Scan for the cell matching the given text and deliver its (x, y) coordinate at center. 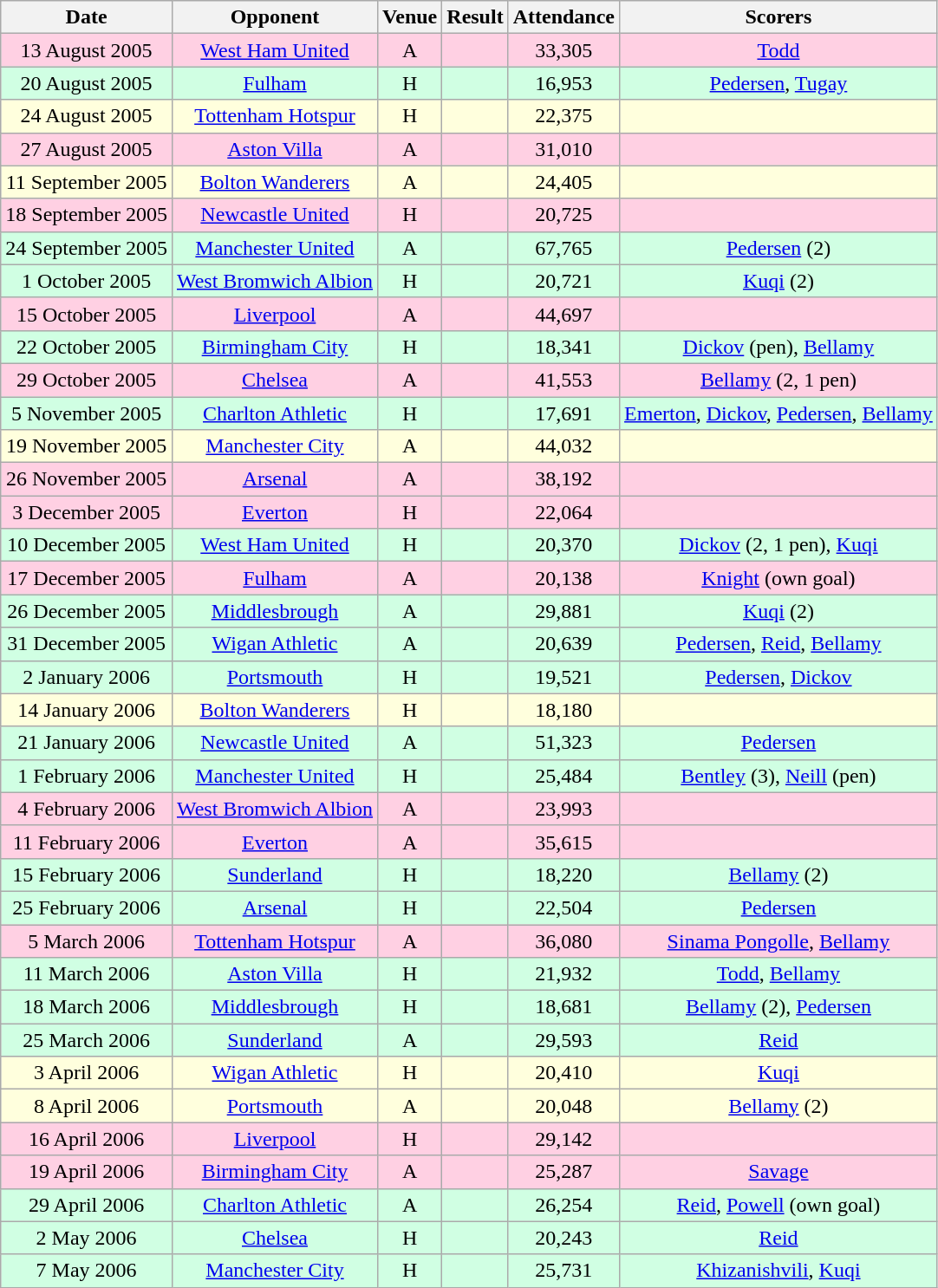
36,080 (563, 940)
20,721 (563, 281)
20,639 (563, 644)
22 October 2005 (87, 347)
Pedersen, Dickov (778, 677)
11 September 2005 (87, 182)
Kuqi (778, 1073)
Attendance (563, 17)
44,697 (563, 314)
21 January 2006 (87, 743)
Knight (own goal) (778, 578)
29 April 2006 (87, 1205)
Bellamy (2, 1 pen) (778, 380)
31,010 (563, 149)
17 December 2005 (87, 578)
25,484 (563, 776)
41,553 (563, 380)
Pedersen (2) (778, 248)
16 April 2006 (87, 1139)
26 December 2005 (87, 611)
5 March 2006 (87, 940)
22,504 (563, 907)
25 February 2006 (87, 907)
15 February 2006 (87, 875)
18,180 (563, 710)
14 January 2006 (87, 710)
67,765 (563, 248)
44,032 (563, 446)
4 February 2006 (87, 809)
27 August 2005 (87, 149)
Opponent (274, 17)
Todd (778, 50)
Pedersen, Reid, Bellamy (778, 644)
20,725 (563, 215)
22,064 (563, 512)
16,953 (563, 83)
18,341 (563, 347)
19,521 (563, 677)
10 December 2005 (87, 545)
24,405 (563, 182)
8 April 2006 (87, 1106)
Date (87, 17)
17,691 (563, 413)
15 October 2005 (87, 314)
Savage (778, 1172)
13 August 2005 (87, 50)
24 August 2005 (87, 116)
Venue (410, 17)
25,287 (563, 1172)
29,593 (563, 1040)
25,731 (563, 1271)
2 January 2006 (87, 677)
33,305 (563, 50)
20,410 (563, 1073)
20,048 (563, 1106)
1 October 2005 (87, 281)
20,138 (563, 578)
3 December 2005 (87, 512)
11 February 2006 (87, 842)
1 February 2006 (87, 776)
7 May 2006 (87, 1271)
20,243 (563, 1238)
19 November 2005 (87, 446)
18 March 2006 (87, 1007)
Reid, Powell (own goal) (778, 1205)
Dickov (pen), Bellamy (778, 347)
Khizanishvili, Kuqi (778, 1271)
19 April 2006 (87, 1172)
5 November 2005 (87, 413)
Bellamy (2), Pedersen (778, 1007)
26,254 (563, 1205)
2 May 2006 (87, 1238)
Bentley (3), Neill (pen) (778, 776)
25 March 2006 (87, 1040)
29,881 (563, 611)
18,681 (563, 1007)
18 September 2005 (87, 215)
22,375 (563, 116)
11 March 2006 (87, 974)
21,932 (563, 974)
18,220 (563, 875)
38,192 (563, 479)
Emerton, Dickov, Pedersen, Bellamy (778, 413)
29 October 2005 (87, 380)
20,370 (563, 545)
Todd, Bellamy (778, 974)
Scorers (778, 17)
Result (475, 17)
3 April 2006 (87, 1073)
Dickov (2, 1 pen), Kuqi (778, 545)
Sinama Pongolle, Bellamy (778, 940)
24 September 2005 (87, 248)
26 November 2005 (87, 479)
29,142 (563, 1139)
Pedersen, Tugay (778, 83)
35,615 (563, 842)
20 August 2005 (87, 83)
51,323 (563, 743)
23,993 (563, 809)
31 December 2005 (87, 644)
